Pinpoint the cell where the given text exists, returning its (X, Y) midpoint coordinate. 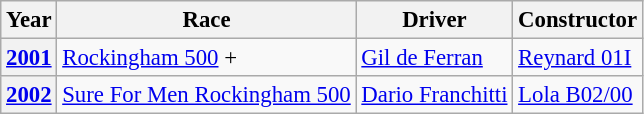
Driver (434, 20)
Lola B02/00 (578, 95)
Constructor (578, 20)
2001 (29, 58)
Year (29, 20)
2002 (29, 95)
Rockingham 500 + (206, 58)
Reynard 01I (578, 58)
Sure For Men Rockingham 500 (206, 95)
Gil de Ferran (434, 58)
Race (206, 20)
Dario Franchitti (434, 95)
